Search for the cell housing the specified text and yield its [x, y] center coordinate. 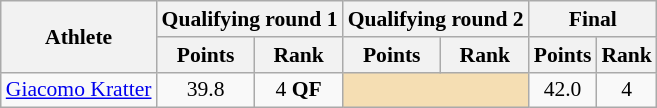
4 QF [299, 90]
Qualifying round 1 [250, 19]
Giacomo Kratter [79, 90]
39.8 [206, 90]
42.0 [563, 90]
Athlete [79, 36]
Final [593, 19]
4 [626, 90]
Qualifying round 2 [436, 19]
